Determine the [X, Y] coordinate at the center of the cell enclosing the given text.  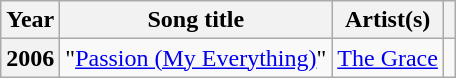
"Passion (My Everything)" [196, 58]
The Grace [388, 58]
Year [30, 20]
2006 [30, 58]
Artist(s) [388, 20]
Song title [196, 20]
